Search for the cell housing the specified text and yield its [X, Y] center coordinate. 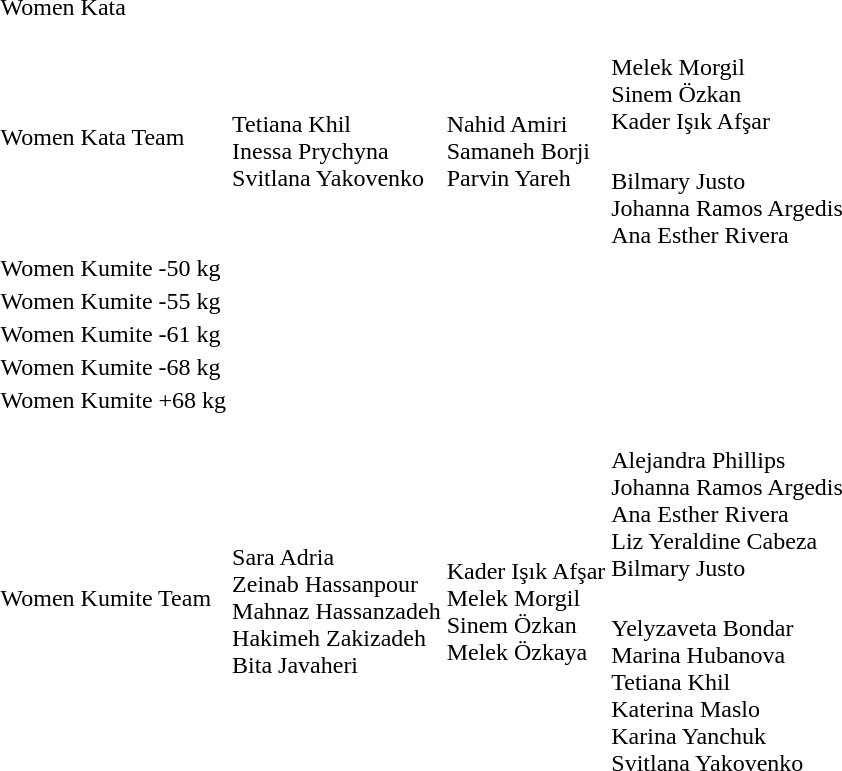
Tetiana KhilInessa PrychynaSvitlana Yakovenko [337, 138]
Nahid AmiriSamaneh BorjiParvin Yareh [526, 138]
